Detect which cell encompasses the target text, then output its [X, Y] center coordinate. 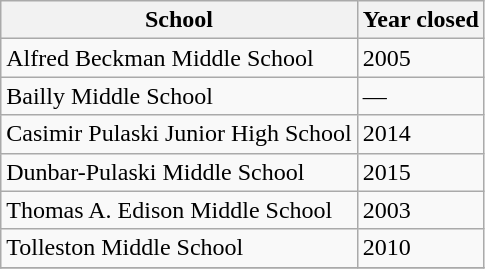
Bailly Middle School [179, 96]
Year closed [420, 20]
Dunbar-Pulaski Middle School [179, 172]
— [420, 96]
2003 [420, 210]
2015 [420, 172]
Casimir Pulaski Junior High School [179, 134]
Alfred Beckman Middle School [179, 58]
Thomas A. Edison Middle School [179, 210]
2014 [420, 134]
2010 [420, 248]
School [179, 20]
2005 [420, 58]
Tolleston Middle School [179, 248]
